Search for the cell housing the specified text and yield its (X, Y) center coordinate. 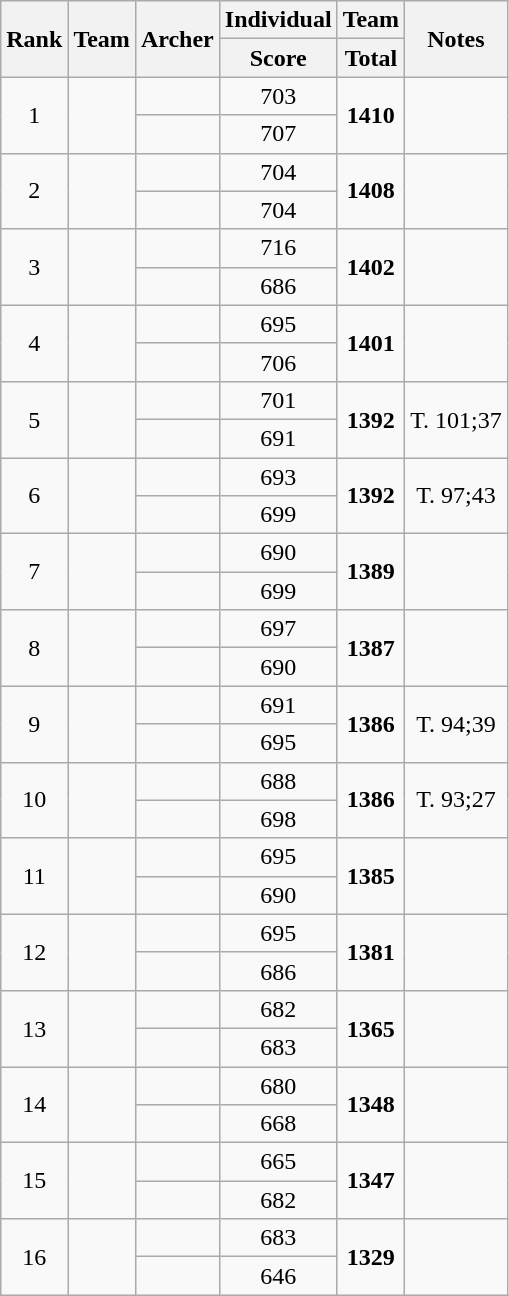
1408 (371, 191)
10 (34, 800)
Archer (177, 39)
8 (34, 648)
13 (34, 1028)
668 (278, 1124)
701 (278, 400)
Score (278, 58)
1410 (371, 115)
2 (34, 191)
T. 94;39 (456, 724)
665 (278, 1162)
15 (34, 1181)
698 (278, 819)
706 (278, 362)
12 (34, 952)
693 (278, 477)
11 (34, 876)
707 (278, 134)
1 (34, 115)
Total (371, 58)
T. 97;43 (456, 496)
3 (34, 267)
703 (278, 96)
716 (278, 248)
1402 (371, 267)
1389 (371, 572)
1347 (371, 1181)
7 (34, 572)
6 (34, 496)
646 (278, 1276)
T. 101;37 (456, 419)
9 (34, 724)
1348 (371, 1104)
1381 (371, 952)
1365 (371, 1028)
1387 (371, 648)
688 (278, 781)
1401 (371, 343)
Notes (456, 39)
14 (34, 1104)
Individual (278, 20)
1329 (371, 1257)
4 (34, 343)
680 (278, 1085)
697 (278, 629)
16 (34, 1257)
5 (34, 419)
1385 (371, 876)
T. 93;27 (456, 800)
Rank (34, 39)
